Locate the cell with the specified text and output its (X, Y) center coordinate. 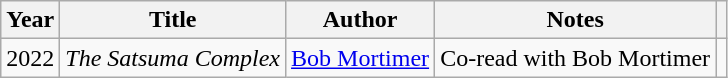
The Satsuma Complex (173, 58)
Author (360, 20)
Bob Mortimer (360, 58)
Year (30, 20)
2022 (30, 58)
Notes (576, 20)
Co-read with Bob Mortimer (576, 58)
Title (173, 20)
